Pinpoint the cell where the given text exists, returning its (x, y) midpoint coordinate. 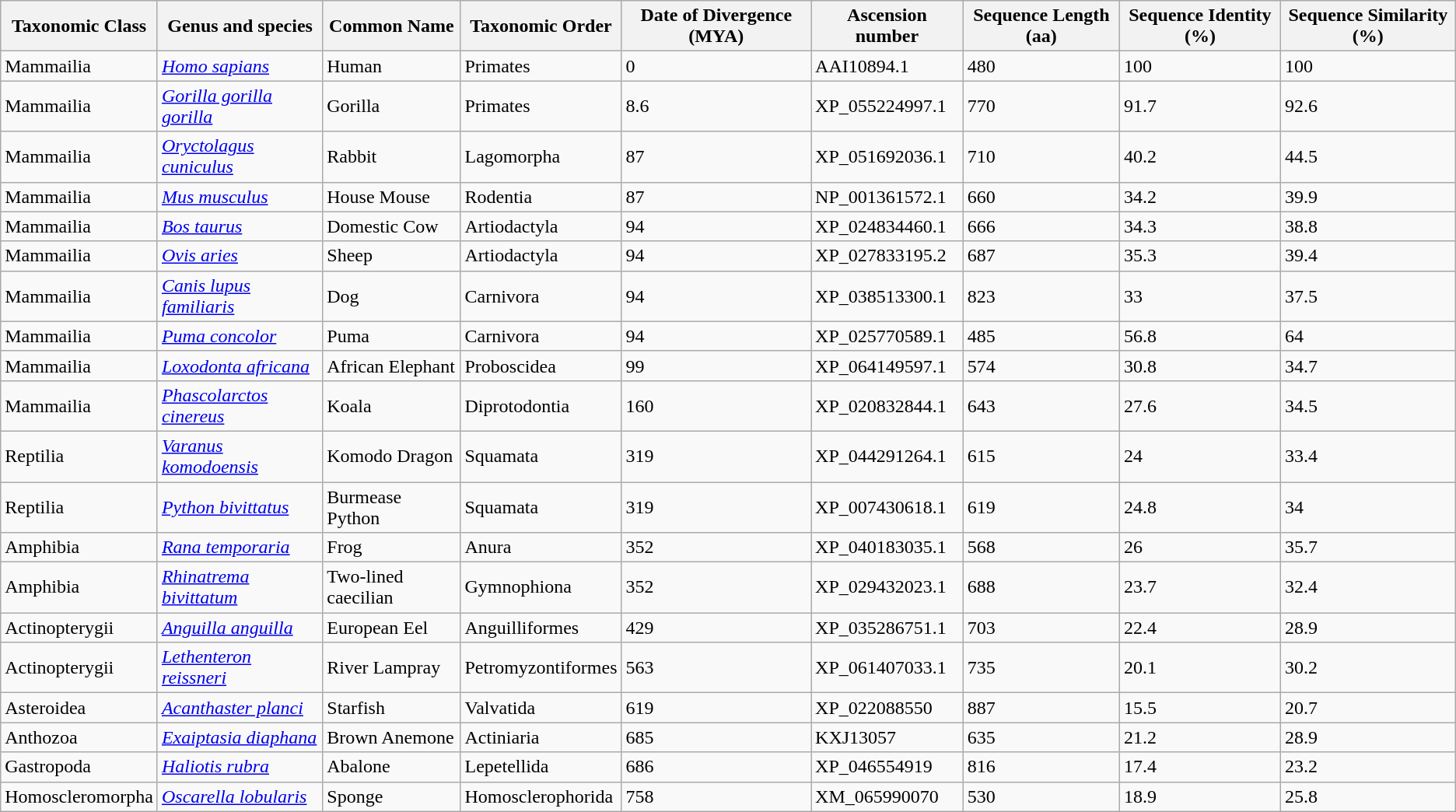
23.7 (1199, 588)
XP_055224997.1 (887, 106)
91.7 (1199, 106)
480 (1041, 66)
770 (1041, 106)
23.2 (1367, 767)
Anguilliformes (541, 628)
429 (716, 628)
Common Name (392, 26)
Bos taurus (240, 226)
24 (1199, 456)
Starfish (392, 708)
688 (1041, 588)
615 (1041, 456)
Homoscleromorpha (79, 796)
Gorilla (392, 106)
34.2 (1199, 197)
35.7 (1367, 548)
Acanthaster planci (240, 708)
20.7 (1367, 708)
Exaiptasia diaphana (240, 737)
NP_001361572.1 (887, 197)
Ovis aries (240, 256)
Taxonomic Class (79, 26)
735 (1041, 667)
530 (1041, 796)
XP_025770589.1 (887, 336)
758 (716, 796)
686 (716, 767)
24.8 (1199, 507)
Taxonomic Order (541, 26)
20.1 (1199, 667)
15.5 (1199, 708)
635 (1041, 737)
563 (716, 667)
XP_046554919 (887, 767)
685 (716, 737)
Proboscidea (541, 366)
XP_035286751.1 (887, 628)
30.2 (1367, 667)
21.2 (1199, 737)
34.5 (1367, 406)
XP_044291264.1 (887, 456)
XP_020832844.1 (887, 406)
Lepetellida (541, 767)
Frog (392, 548)
Loxodonta africana (240, 366)
Canis lupus familiaris (240, 296)
33 (1199, 296)
574 (1041, 366)
XP_024834460.1 (887, 226)
Mus musculus (240, 197)
Genus and species (240, 26)
Asteroidea (79, 708)
Homo sapians (240, 66)
38.8 (1367, 226)
666 (1041, 226)
Two-lined caecilian (392, 588)
Varanus komodoensis (240, 456)
Petromyzontiformes (541, 667)
Python bivittatus (240, 507)
Sheep (392, 256)
XP_029432023.1 (887, 588)
26 (1199, 548)
32.4 (1367, 588)
56.8 (1199, 336)
XP_027833195.2 (887, 256)
Gastropoda (79, 767)
XP_040183035.1 (887, 548)
17.4 (1199, 767)
AAI10894.1 (887, 66)
Rhinatrema bivittatum (240, 588)
160 (716, 406)
27.6 (1199, 406)
African Elephant (392, 366)
8.6 (716, 106)
710 (1041, 157)
Rabbit (392, 157)
25.8 (1367, 796)
Date of Divergence (MYA) (716, 26)
0 (716, 66)
XP_061407033.1 (887, 667)
XM_065990070 (887, 796)
Anthozoa (79, 737)
Rana temporaria (240, 548)
Brown Anemone (392, 737)
39.4 (1367, 256)
XP_064149597.1 (887, 366)
Puma concolor (240, 336)
Gorilla gorilla gorilla (240, 106)
485 (1041, 336)
44.5 (1367, 157)
660 (1041, 197)
40.2 (1199, 157)
35.3 (1199, 256)
Homosclerophorida (541, 796)
643 (1041, 406)
Haliotis rubra (240, 767)
823 (1041, 296)
European Eel (392, 628)
Koala (392, 406)
House Mouse (392, 197)
Sequence Length (aa) (1041, 26)
99 (716, 366)
64 (1367, 336)
Oscarella lobularis (240, 796)
18.9 (1199, 796)
34 (1367, 507)
Diprotodontia (541, 406)
XP_007430618.1 (887, 507)
Rodentia (541, 197)
39.9 (1367, 197)
Sequence Similarity (%) (1367, 26)
Dog (392, 296)
Ascension number (887, 26)
30.8 (1199, 366)
Komodo Dragon (392, 456)
Abalone (392, 767)
Sequence Identity (%) (1199, 26)
33.4 (1367, 456)
Lagomorpha (541, 157)
34.7 (1367, 366)
703 (1041, 628)
XP_038513300.1 (887, 296)
92.6 (1367, 106)
Domestic Cow (392, 226)
Puma (392, 336)
816 (1041, 767)
XP_022088550 (887, 708)
887 (1041, 708)
568 (1041, 548)
Sponge (392, 796)
Lethenteron reissneri (240, 667)
Gymnophiona (541, 588)
Burmease Python (392, 507)
XP_051692036.1 (887, 157)
Valvatida (541, 708)
Oryctolagus cuniculus (240, 157)
Anura (541, 548)
687 (1041, 256)
Human (392, 66)
KXJ13057 (887, 737)
Actiniaria (541, 737)
River Lampray (392, 667)
Phascolarctos cinereus (240, 406)
34.3 (1199, 226)
37.5 (1367, 296)
Anguilla anguilla (240, 628)
22.4 (1199, 628)
